Determine the [X, Y] coordinate at the center of the cell enclosing the given text.  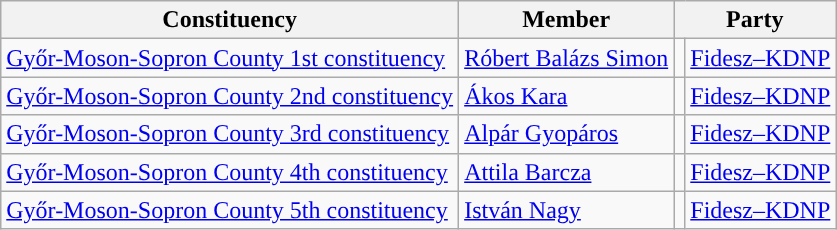
Győr-Moson-Sopron County 4th constituency [230, 172]
Győr-Moson-Sopron County 2nd constituency [230, 96]
Győr-Moson-Sopron County 3rd constituency [230, 134]
Ákos Kara [566, 96]
Party [755, 20]
Constituency [230, 20]
Attila Barcza [566, 172]
Győr-Moson-Sopron County 5th constituency [230, 210]
Member [566, 20]
Róbert Balázs Simon [566, 58]
István Nagy [566, 210]
Alpár Gyopáros [566, 134]
Győr-Moson-Sopron County 1st constituency [230, 58]
